Provide the (X, Y) coordinate of the cell's center where the given text is located.  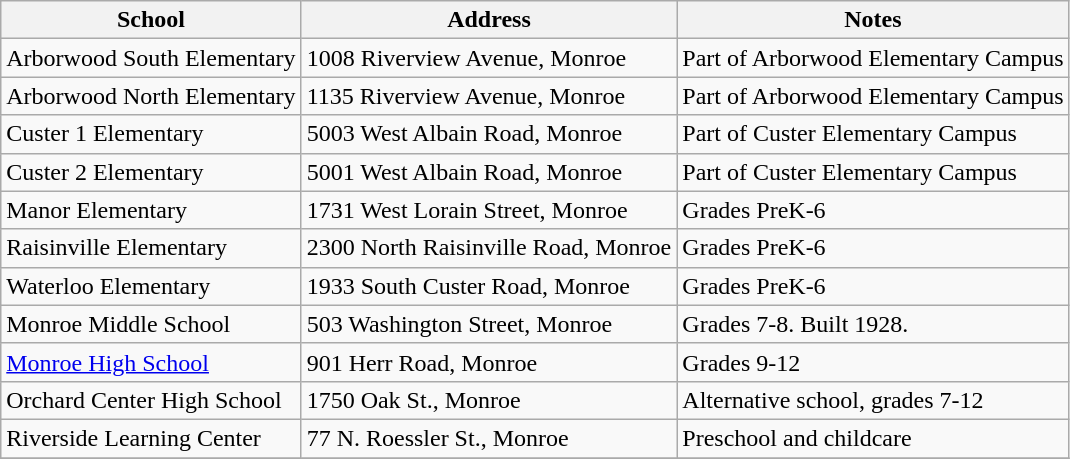
Custer 1 Elementary (151, 134)
Address (489, 20)
Notes (873, 20)
Grades 7-8. Built 1928. (873, 324)
1008 Riverview Avenue, Monroe (489, 58)
2300 North Raisinville Road, Monroe (489, 248)
1933 South Custer Road, Monroe (489, 286)
School (151, 20)
5003 West Albain Road, Monroe (489, 134)
Orchard Center High School (151, 400)
5001 West Albain Road, Monroe (489, 172)
Waterloo Elementary (151, 286)
Manor Elementary (151, 210)
Arborwood North Elementary (151, 96)
1731 West Lorain Street, Monroe (489, 210)
1750 Oak St., Monroe (489, 400)
Alternative school, grades 7-12 (873, 400)
Raisinville Elementary (151, 248)
Monroe Middle School (151, 324)
77 N. Roessler St., Monroe (489, 438)
Grades 9-12 (873, 362)
Riverside Learning Center (151, 438)
1135 Riverview Avenue, Monroe (489, 96)
Preschool and childcare (873, 438)
Custer 2 Elementary (151, 172)
503 Washington Street, Monroe (489, 324)
Monroe High School (151, 362)
Arborwood South Elementary (151, 58)
901 Herr Road, Monroe (489, 362)
